Output the (X, Y) coordinate of the center of the cell containing the given text.  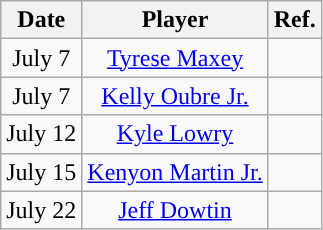
Kelly Oubre Jr. (175, 96)
Ref. (294, 20)
Kyle Lowry (175, 134)
Kenyon Martin Jr. (175, 172)
Date (42, 20)
Jeff Dowtin (175, 210)
July 22 (42, 210)
Tyrese Maxey (175, 58)
Player (175, 20)
July 12 (42, 134)
July 15 (42, 172)
